Extract the [x, y] coordinate from the center of the cell holding the provided text.  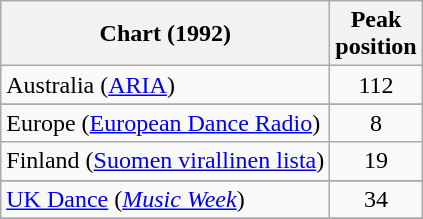
Finland (Suomen virallinen lista) [166, 161]
8 [376, 123]
Europe (European Dance Radio) [166, 123]
Australia (ARIA) [166, 85]
UK Dance (Music Week) [166, 199]
19 [376, 161]
Peakposition [376, 34]
Chart (1992) [166, 34]
34 [376, 199]
112 [376, 85]
